Capture the cell that displays the provided text and extract its [x, y] central coordinate. 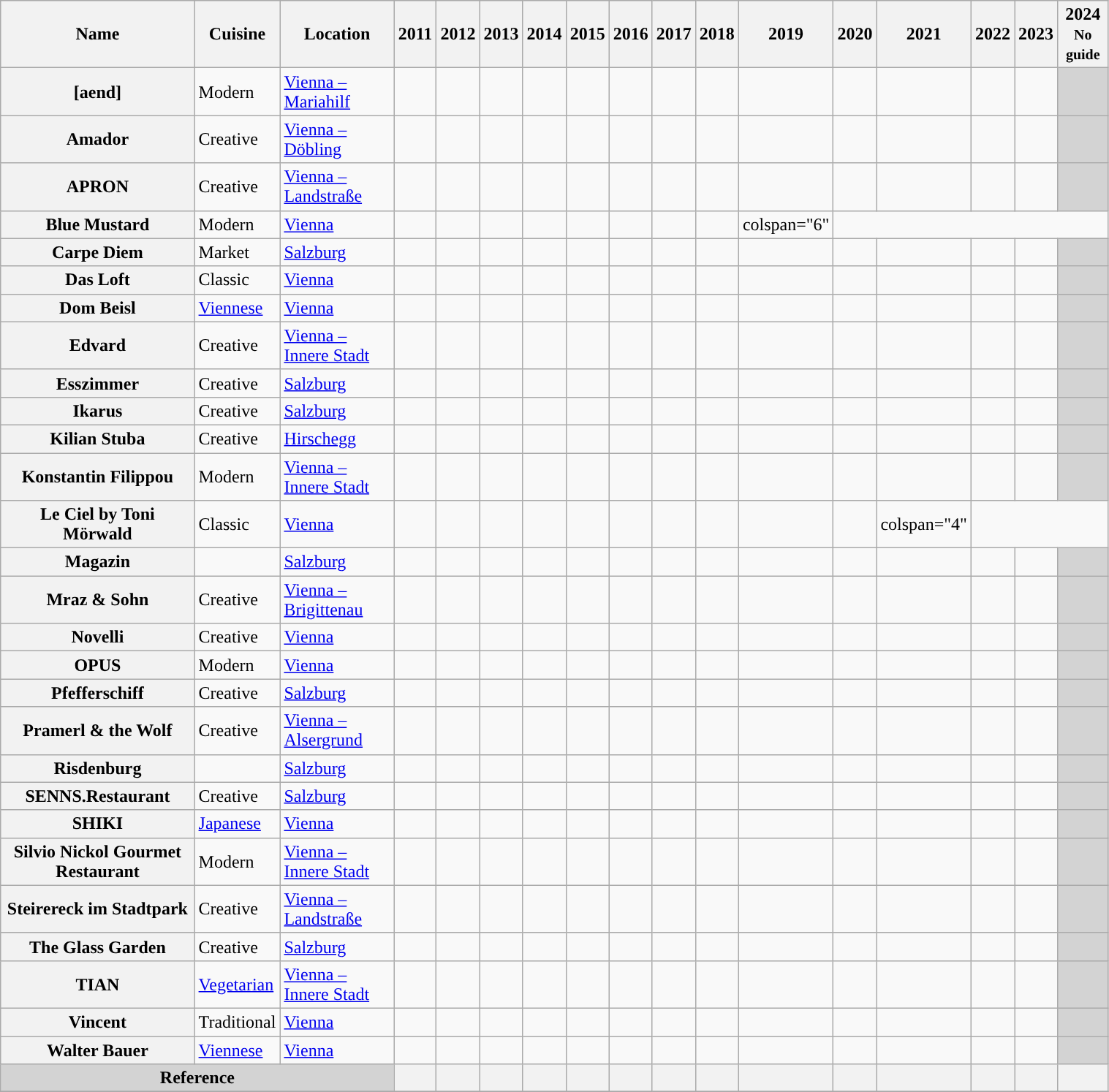
Cuisine [237, 34]
Risdenburg [98, 768]
[aend] [98, 92]
2023 [1037, 34]
Le Ciel by Toni Mörwald [98, 525]
2022 [993, 34]
colspan="6" [786, 224]
Walter Bauer [98, 1050]
Name [98, 34]
SENNS.Restaurant [98, 796]
Japanese [237, 824]
Hirschegg [337, 439]
Steirereck im Stadtpark [98, 909]
2018 [716, 34]
Market [237, 252]
Novelli [98, 637]
The Glass Garden [98, 947]
Location [337, 34]
Carpe Diem [98, 252]
2012 [458, 34]
2017 [674, 34]
Amador [98, 139]
Vienna – Alsergrund [337, 731]
SHIKI [98, 824]
TIAN [98, 984]
Esszimmer [98, 383]
APRON [98, 187]
Pramerl & the Wolf [98, 731]
Blue Mustard [98, 224]
Vienna – Döbling [337, 139]
Konstantin Filippou [98, 477]
Mraz & Sohn [98, 599]
2013 [501, 34]
Edvard [98, 345]
2011 [415, 34]
2014 [544, 34]
Ikarus [98, 411]
Vienna – Brigittenau [337, 599]
2024 No guide [1083, 34]
OPUS [98, 665]
Magazin [98, 562]
Vincent [98, 1022]
2021 [924, 34]
Vegetarian [237, 984]
2015 [588, 34]
Traditional [237, 1022]
Pfefferschiff [98, 693]
Das Loft [98, 280]
2019 [786, 34]
colspan="4" [924, 525]
Reference [197, 1078]
Kilian Stuba [98, 439]
2020 [855, 34]
Silvio Nickol Gourmet Restaurant [98, 861]
Vienna – Mariahilf [337, 92]
2016 [630, 34]
Dom Beisl [98, 308]
